Return the [x, y] coordinate for the center point of the cell that contains the specified text.  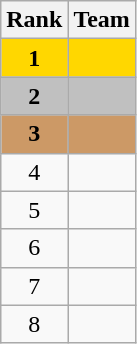
8 [34, 324]
3 [34, 134]
Team [102, 20]
Rank [34, 20]
5 [34, 210]
2 [34, 96]
1 [34, 58]
6 [34, 248]
4 [34, 172]
7 [34, 286]
